Pinpoint the cell where the given text exists, returning its [x, y] midpoint coordinate. 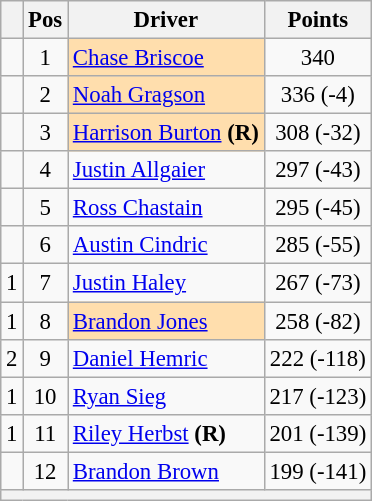
Noah Gragson [166, 95]
12 [46, 471]
7 [46, 283]
Ross Chastain [166, 208]
285 (-55) [318, 245]
295 (-45) [318, 208]
Justin Allgaier [166, 170]
5 [46, 208]
9 [46, 358]
3 [46, 133]
Justin Haley [166, 283]
336 (-4) [318, 95]
201 (-139) [318, 433]
222 (-118) [318, 358]
Brandon Jones [166, 321]
Harrison Burton (R) [166, 133]
Daniel Hemric [166, 358]
340 [318, 58]
8 [46, 321]
217 (-123) [318, 396]
308 (-32) [318, 133]
Chase Briscoe [166, 58]
297 (-43) [318, 170]
Brandon Brown [166, 471]
4 [46, 170]
10 [46, 396]
11 [46, 433]
267 (-73) [318, 283]
6 [46, 245]
Driver [166, 20]
199 (-141) [318, 471]
Riley Herbst (R) [166, 433]
Austin Cindric [166, 245]
Pos [46, 20]
258 (-82) [318, 321]
Ryan Sieg [166, 396]
Points [318, 20]
